Locate the cell with the specified text and output its (x, y) center coordinate. 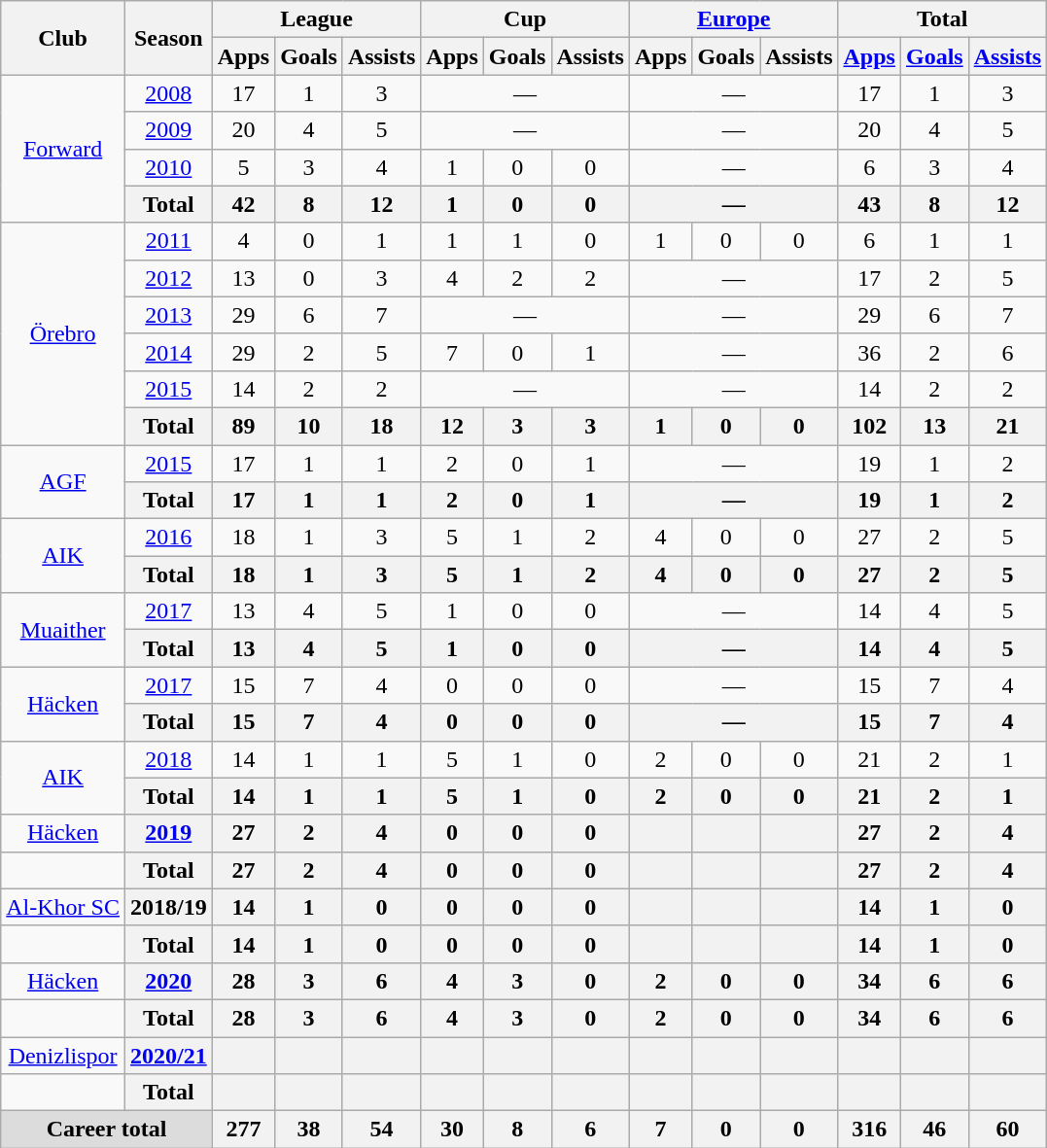
316 (869, 1130)
30 (452, 1130)
2020 (168, 981)
42 (243, 204)
277 (243, 1130)
Örebro (63, 333)
2019 (168, 833)
46 (934, 1130)
2008 (168, 93)
2018/19 (168, 907)
2012 (168, 278)
43 (869, 204)
Cup (525, 19)
2016 (168, 538)
Career total (107, 1130)
Europe (733, 19)
2009 (168, 130)
38 (309, 1130)
60 (1007, 1130)
102 (869, 426)
2010 (168, 167)
2011 (168, 241)
54 (381, 1130)
Al-Khor SC (63, 907)
2018 (168, 759)
Season (168, 38)
2020/21 (168, 1055)
Denizlispor (63, 1055)
36 (869, 352)
Club (63, 38)
League (317, 19)
2013 (168, 315)
2014 (168, 352)
89 (243, 426)
Muaither (63, 630)
10 (309, 426)
Forward (63, 149)
AGF (63, 482)
